Identify which cell holds the provided text, then report its (X, Y) central coordinate. 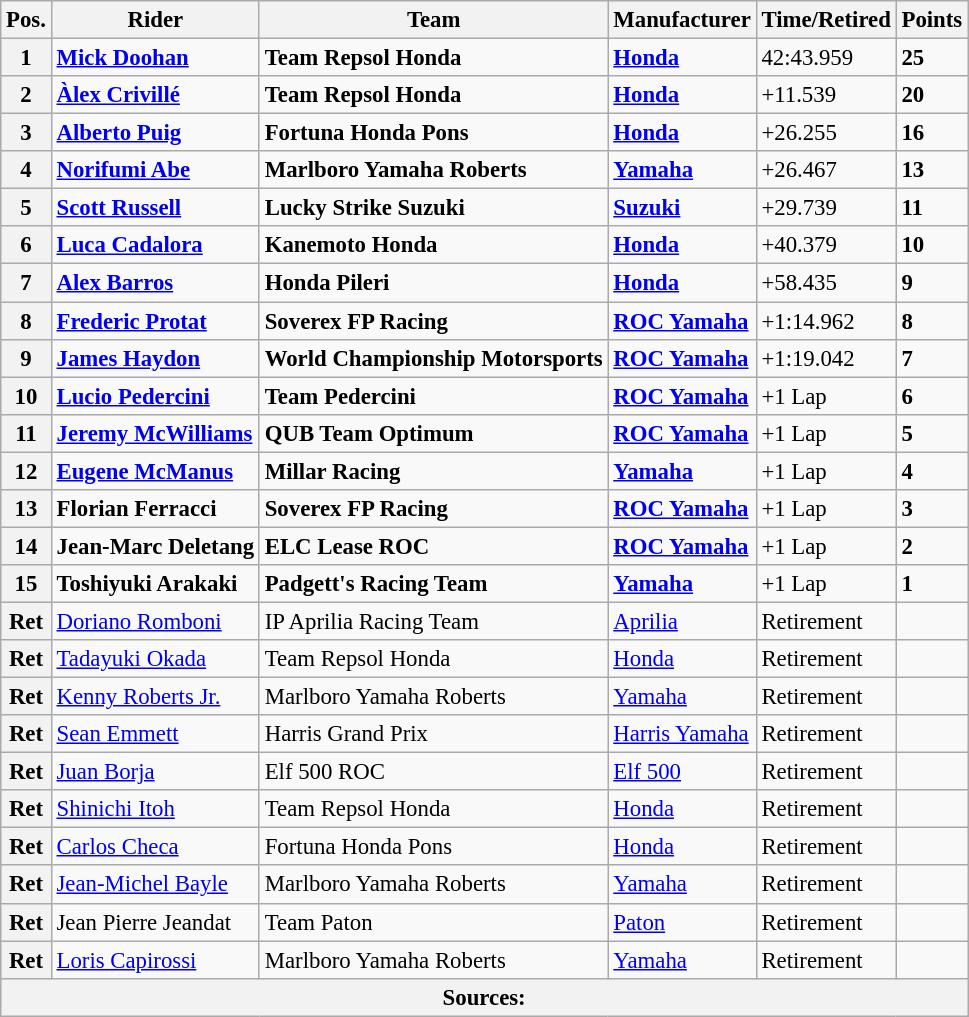
Team (434, 20)
Alberto Puig (155, 133)
+58.435 (826, 283)
World Championship Motorsports (434, 358)
Sources: (484, 997)
Jean-Michel Bayle (155, 885)
Scott Russell (155, 208)
Toshiyuki Arakaki (155, 584)
Manufacturer (682, 20)
IP Aprilia Racing Team (434, 621)
Jeremy McWilliams (155, 433)
Norifumi Abe (155, 170)
Àlex Crivillé (155, 95)
Honda Pileri (434, 283)
Rider (155, 20)
20 (932, 95)
Suzuki (682, 208)
Lucky Strike Suzuki (434, 208)
Shinichi Itoh (155, 809)
Harris Yamaha (682, 734)
+29.739 (826, 208)
Frederic Protat (155, 321)
Aprilia (682, 621)
25 (932, 58)
Padgett's Racing Team (434, 584)
Points (932, 20)
+40.379 (826, 245)
+1:14.962 (826, 321)
Sean Emmett (155, 734)
Pos. (26, 20)
ELC Lease ROC (434, 546)
Doriano Romboni (155, 621)
Elf 500 (682, 772)
+26.255 (826, 133)
14 (26, 546)
Jean Pierre Jeandat (155, 922)
Mick Doohan (155, 58)
Paton (682, 922)
42:43.959 (826, 58)
+26.467 (826, 170)
Kanemoto Honda (434, 245)
Alex Barros (155, 283)
Millar Racing (434, 471)
Tadayuki Okada (155, 659)
Florian Ferracci (155, 509)
+11.539 (826, 95)
12 (26, 471)
Lucio Pedercini (155, 396)
15 (26, 584)
16 (932, 133)
Team Pedercini (434, 396)
Jean-Marc Deletang (155, 546)
James Haydon (155, 358)
Kenny Roberts Jr. (155, 697)
Elf 500 ROC (434, 772)
Loris Capirossi (155, 960)
QUB Team Optimum (434, 433)
Juan Borja (155, 772)
Carlos Checa (155, 847)
Harris Grand Prix (434, 734)
Luca Cadalora (155, 245)
+1:19.042 (826, 358)
Team Paton (434, 922)
Eugene McManus (155, 471)
Time/Retired (826, 20)
